Return [x, y] of the center of cell containing provided text 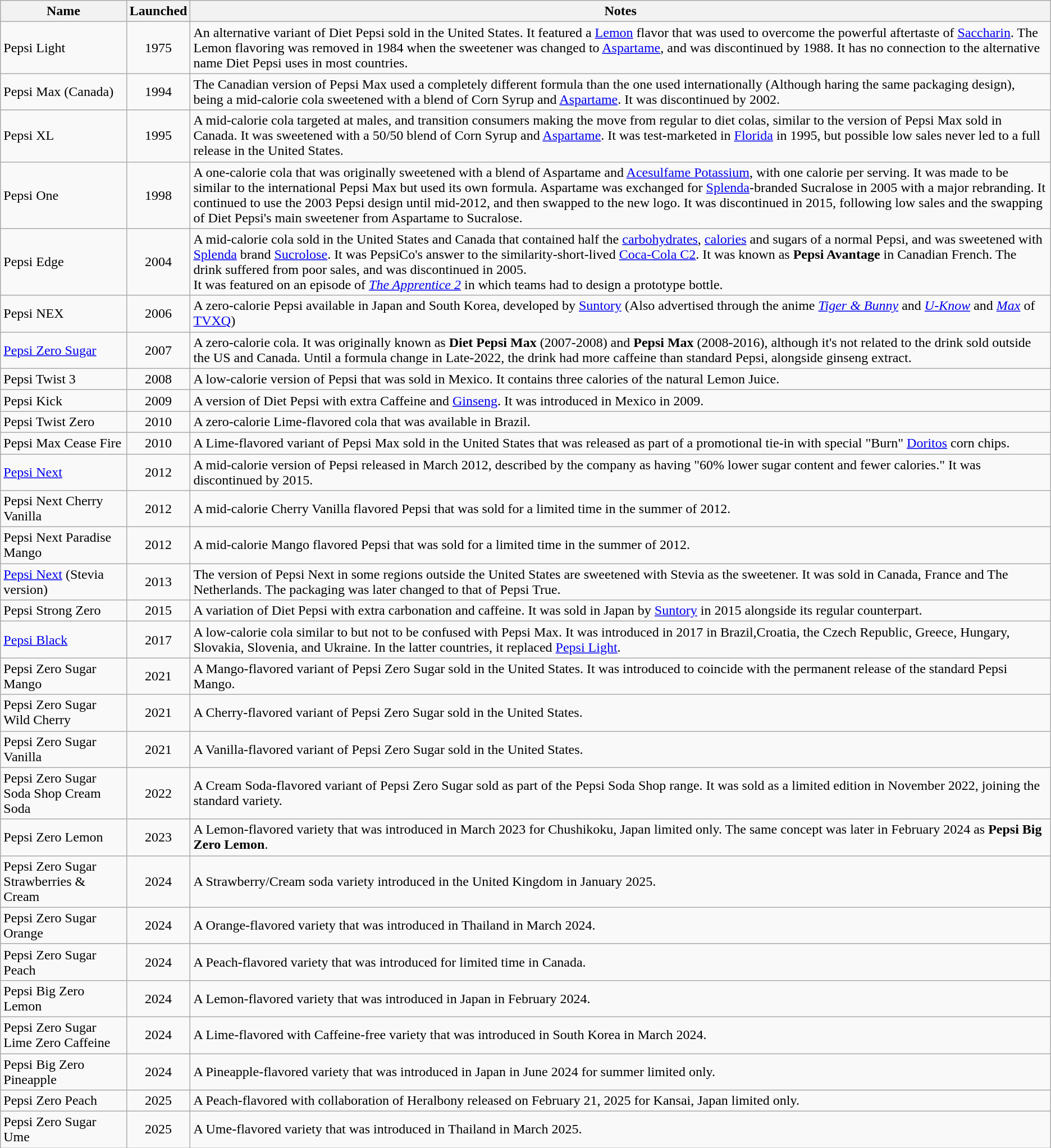
A zero-calorie Lime-flavored cola that was available in Brazil. [620, 422]
1975 [158, 48]
Pepsi Light [63, 48]
Pepsi Max (Canada) [63, 92]
Pepsi Max Cease Fire [63, 443]
Pepsi Twist Zero [63, 422]
A Strawberry/Cream soda variety introduced in the United Kingdom in January 2025. [620, 881]
A variation of Diet Pepsi with extra carbonation and caffeine. It was sold in Japan by Suntory in 2015 alongside its regular counterpart. [620, 611]
Pepsi Next Paradise Mango [63, 546]
2022 [158, 793]
A Peach-flavored variety that was introduced for limited time in Canada. [620, 962]
2015 [158, 611]
Pepsi Zero Sugar Soda Shop Cream Soda [63, 793]
Pepsi Zero Sugar [63, 350]
A Orange-flavored variety that was introduced in Thailand in March 2024. [620, 925]
Pepsi Edge [63, 262]
Pepsi Zero Sugar Ume [63, 1129]
Pepsi One [63, 195]
A low-calorie version of Pepsi that was sold in Mexico. It contains three calories of the natural Lemon Juice. [620, 379]
Pepsi Zero Peach [63, 1101]
Launched [158, 11]
Pepsi Next (Stevia version) [63, 582]
Pepsi Strong Zero [63, 611]
Pepsi Big Zero Lemon [63, 998]
A Cherry-flavored variant of Pepsi Zero Sugar sold in the United States. [620, 713]
A mid-calorie Mango flavored Pepsi that was sold for a limited time in the summer of 2012. [620, 546]
2013 [158, 582]
A Vanilla-flavored variant of Pepsi Zero Sugar sold in the United States. [620, 749]
Pepsi Zero Sugar Wild Cherry [63, 713]
Name [63, 11]
2006 [158, 313]
1998 [158, 195]
2007 [158, 350]
Pepsi Zero Lemon [63, 838]
A Peach-flavored with collaboration of Heralbony released on February 21, 2025 for Kansai, Japan limited only. [620, 1101]
1995 [158, 136]
Pepsi Next [63, 472]
Pepsi Big Zero Pineapple [63, 1071]
Pepsi Zero Sugar Strawberries & Cream [63, 881]
Pepsi Zero Sugar Lime Zero Caffeine [63, 1035]
Pepsi Twist 3 [63, 379]
A Lime-flavored with Caffeine-free variety that was introduced in South Korea in March 2024. [620, 1035]
Pepsi Next Cherry Vanilla [63, 509]
A version of Diet Pepsi with extra Caffeine and Ginseng. It was introduced in Mexico in 2009. [620, 400]
Notes [620, 11]
2023 [158, 838]
Pepsi Zero Sugar Vanilla [63, 749]
A Lemon-flavored variety that was introduced in Japan in February 2024. [620, 998]
Pepsi XL [63, 136]
Pepsi Zero Sugar Peach [63, 962]
2004 [158, 262]
A mid-calorie Cherry Vanilla flavored Pepsi that was sold for a limited time in the summer of 2012. [620, 509]
Pepsi Zero Sugar Orange [63, 925]
A Pineapple-flavored variety that was introduced in Japan in June 2024 for summer limited only. [620, 1071]
2008 [158, 379]
1994 [158, 92]
Pepsi Kick [63, 400]
2009 [158, 400]
Pepsi Zero Sugar Mango [63, 676]
Pepsi Black [63, 640]
2017 [158, 640]
A Ume-flavored variety that was introduced in Thailand in March 2025. [620, 1129]
Pepsi NEX [63, 313]
